From the cell containing the given text, extract its center point as [X, Y] coordinate. 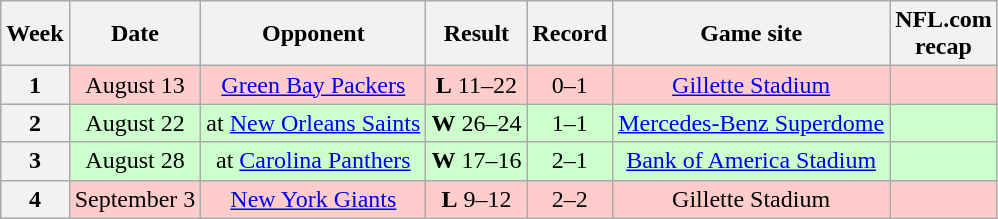
Mercedes-Benz Superdome [752, 123]
August 22 [135, 123]
L 11–22 [476, 85]
Week [35, 34]
Green Bay Packers [314, 85]
New York Giants [314, 199]
Date [135, 34]
1 [35, 85]
August 13 [135, 85]
4 [35, 199]
0–1 [570, 85]
August 28 [135, 161]
at New Orleans Saints [314, 123]
3 [35, 161]
Record [570, 34]
W 17–16 [476, 161]
Bank of America Stadium [752, 161]
Result [476, 34]
Opponent [314, 34]
2–2 [570, 199]
at Carolina Panthers [314, 161]
September 3 [135, 199]
2–1 [570, 161]
2 [35, 123]
Game site [752, 34]
NFL.comrecap [944, 34]
1–1 [570, 123]
L 9–12 [476, 199]
W 26–24 [476, 123]
